Capture the cell that displays the provided text and extract its [x, y] central coordinate. 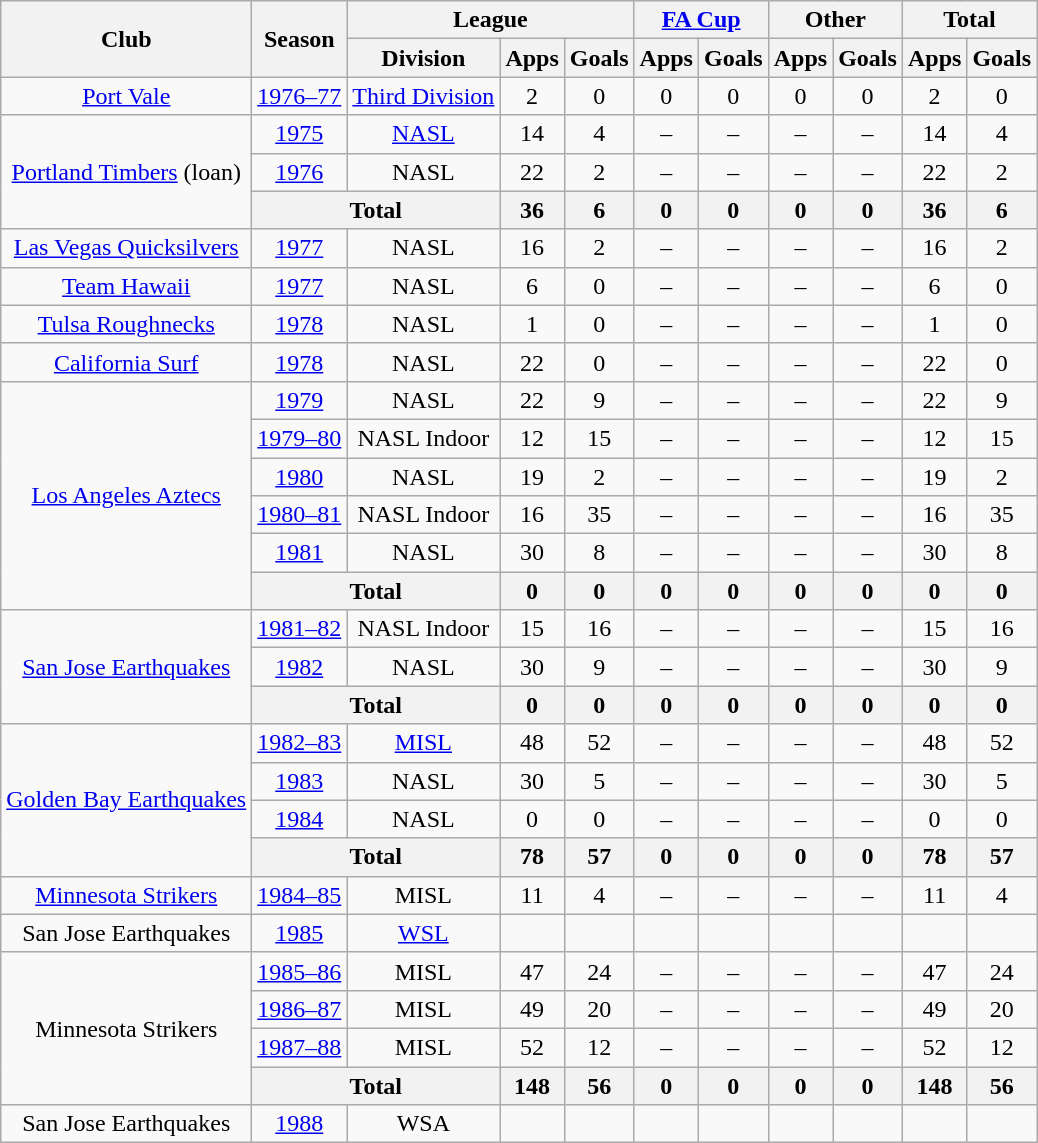
1984 [300, 819]
1976–77 [300, 96]
1984–85 [300, 895]
Season [300, 39]
Las Vegas Quicksilvers [126, 248]
League [490, 20]
1987–88 [300, 1047]
1981–82 [300, 629]
WSL [424, 933]
1980 [300, 477]
1988 [300, 1124]
FA Cup [701, 20]
California Surf [126, 362]
Division [424, 58]
Other [835, 20]
Team Hawaii [126, 286]
1976 [300, 172]
1981 [300, 553]
Club [126, 39]
WSA [424, 1124]
Golden Bay Earthquakes [126, 800]
Los Angeles Aztecs [126, 495]
1979 [300, 400]
1975 [300, 134]
1979–80 [300, 438]
1980–81 [300, 515]
Third Division [424, 96]
Portland Timbers (loan) [126, 172]
Tulsa Roughnecks [126, 324]
1983 [300, 781]
1982–83 [300, 743]
1985 [300, 933]
1982 [300, 667]
1986–87 [300, 1009]
Port Vale [126, 96]
1985–86 [300, 971]
